Provide the [X, Y] coordinate of the cell's center where the given text is located.  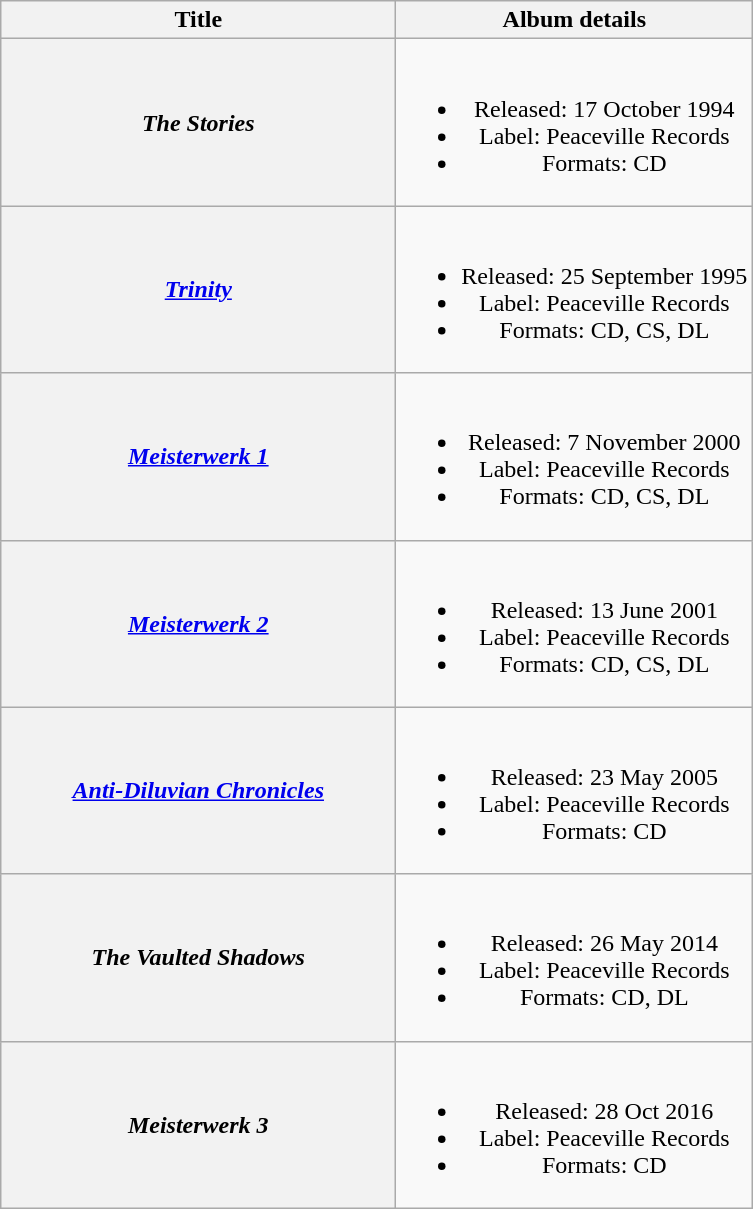
Released: 23 May 2005Label: Peaceville RecordsFormats: CD [574, 790]
Anti-Diluvian Chronicles [198, 790]
Album details [574, 20]
Meisterwerk 2 [198, 624]
Meisterwerk 3 [198, 1124]
The Stories [198, 122]
Released: 7 November 2000Label: Peaceville RecordsFormats: CD, CS, DL [574, 456]
Meisterwerk 1 [198, 456]
Released: 26 May 2014Label: Peaceville RecordsFormats: CD, DL [574, 958]
Released: 13 June 2001Label: Peaceville RecordsFormats: CD, CS, DL [574, 624]
Released: 28 Oct 2016Label: Peaceville RecordsFormats: CD [574, 1124]
Trinity [198, 290]
Released: 25 September 1995Label: Peaceville RecordsFormats: CD, CS, DL [574, 290]
The Vaulted Shadows [198, 958]
Title [198, 20]
Released: 17 October 1994Label: Peaceville RecordsFormats: CD [574, 122]
